Search for the cell housing the specified text and yield its [x, y] center coordinate. 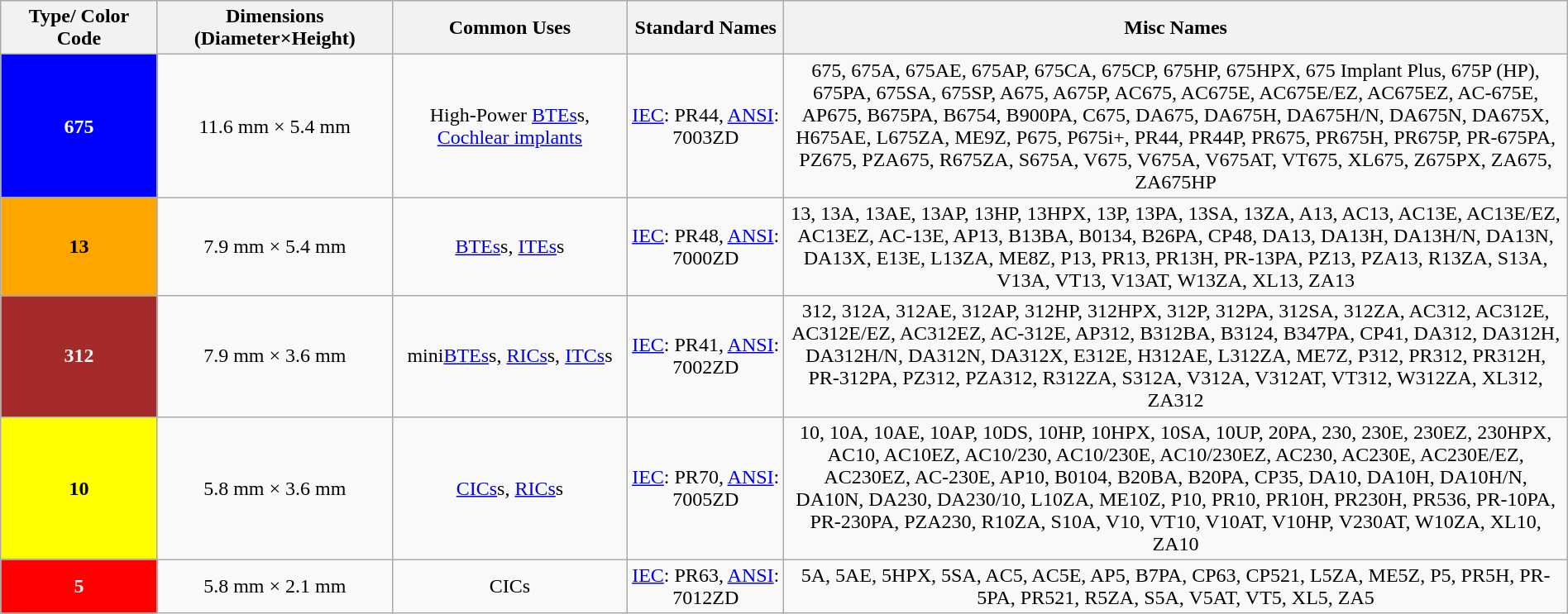
IEC: PR44, ANSI: 7003ZD [706, 126]
Type/ Color Code [79, 28]
13 [79, 246]
5A, 5AE, 5HPX, 5SA, AC5, AC5E, AP5, B7PA, CP63, CP521, L5ZA, ME5Z, P5, PR5H, PR-5PA, PR521, R5ZA, S5A, V5AT, VT5, XL5, ZA5 [1176, 587]
IEC: PR70, ANSI: 7005ZD [706, 488]
Dimensions (Diameter×Height) [275, 28]
miniBTEss, RICss, ITCss [509, 356]
5 [79, 587]
7.9 mm × 5.4 mm [275, 246]
5.8 mm × 2.1 mm [275, 587]
Misc Names [1176, 28]
CICss, RICss [509, 488]
5.8 mm × 3.6 mm [275, 488]
High-Power BTEss, Cochlear implants [509, 126]
11.6 mm × 5.4 mm [275, 126]
Common Uses [509, 28]
IEC: PR63, ANSI: 7012ZD [706, 587]
CICs [509, 587]
7.9 mm × 3.6 mm [275, 356]
312 [79, 356]
Standard Names [706, 28]
10 [79, 488]
BTEss, ITEss [509, 246]
IEC: PR48, ANSI: 7000ZD [706, 246]
IEC: PR41, ANSI: 7002ZD [706, 356]
675 [79, 126]
